Find where the given text appears and provide that cell's center as (X, Y) coordinate. 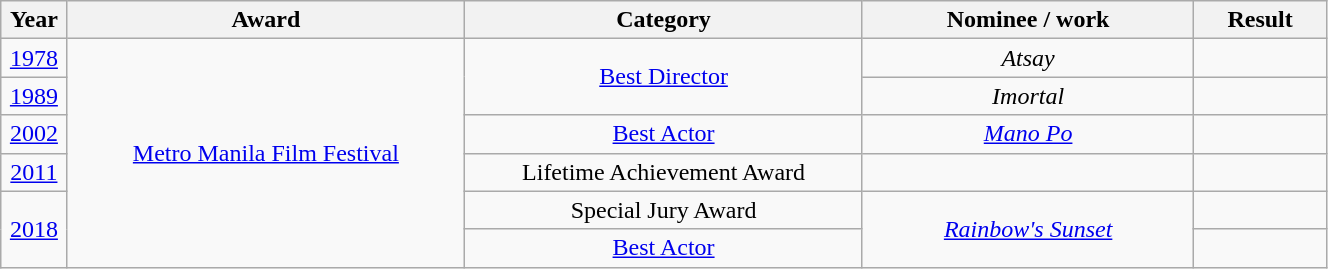
Year (34, 20)
Imortal (1028, 96)
Metro Manila Film Festival (266, 153)
2011 (34, 172)
Result (1260, 20)
Rainbow's Sunset (1028, 229)
Award (266, 20)
2018 (34, 229)
Special Jury Award (664, 210)
1978 (34, 58)
Lifetime Achievement Award (664, 172)
2002 (34, 134)
Mano Po (1028, 134)
1989 (34, 96)
Best Director (664, 77)
Category (664, 20)
Nominee / work (1028, 20)
Atsay (1028, 58)
